Provide the [X, Y] coordinate of the cell's center where the given text is located.  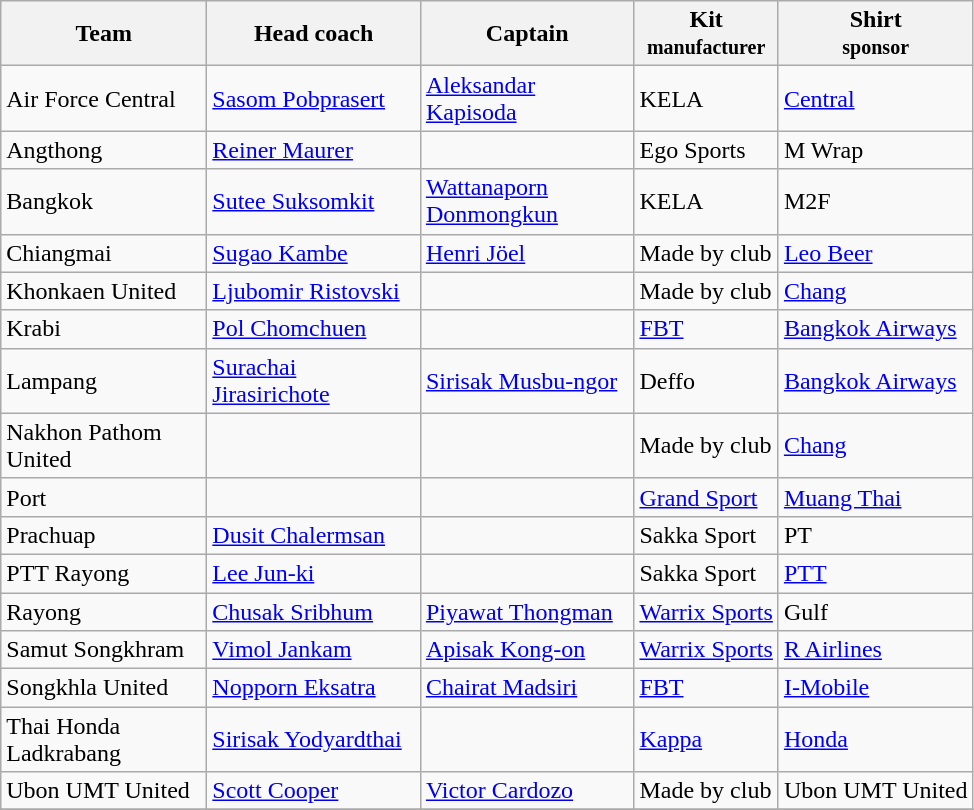
Henri Jöel [527, 253]
Vimol Jankam [314, 650]
Captain [527, 34]
Sugao Kambe [314, 253]
Ljubomir Ristovski [314, 291]
Leo Beer [876, 253]
Sasom Pobprasert [314, 98]
Chairat Madsiri [527, 688]
Lee Jun-ki [314, 573]
Victor Cardozo [527, 791]
Piyawat Thongman [527, 611]
Head coach [314, 34]
Reiner Maurer [314, 150]
Honda [876, 740]
Nakhon Pathom United [104, 446]
Surachai Jirasirichote [314, 380]
Dusit Chalermsan [314, 535]
I-Mobile [876, 688]
Songkhla United [104, 688]
Ego Sports [706, 150]
Chusak Sribhum [314, 611]
Lampang [104, 380]
Port [104, 497]
PT [876, 535]
Wattanaporn Donmongkun [527, 202]
Gulf [876, 611]
Sutee Suksomkit [314, 202]
Aleksandar Kapisoda [527, 98]
Scott Cooper [314, 791]
Sirisak Musbu-ngor [527, 380]
Chiangmai [104, 253]
R Airlines [876, 650]
Deffo [706, 380]
M2F [876, 202]
Sirisak Yodyardthai [314, 740]
Team [104, 34]
Central [876, 98]
Prachuap [104, 535]
Nopporn Eksatra [314, 688]
M Wrap [876, 150]
Shirtsponsor [876, 34]
Apisak Kong-on [527, 650]
Kitmanufacturer [706, 34]
Samut Songkhram [104, 650]
Bangkok [104, 202]
Kappa [706, 740]
PTT Rayong [104, 573]
Khonkaen United [104, 291]
Rayong [104, 611]
Angthong [104, 150]
Pol Chomchuen [314, 329]
Air Force Central [104, 98]
Muang Thai [876, 497]
Grand Sport [706, 497]
Krabi [104, 329]
Thai Honda Ladkrabang [104, 740]
PTT [876, 573]
